Pinpoint the cell where the given text exists, returning its (X, Y) midpoint coordinate. 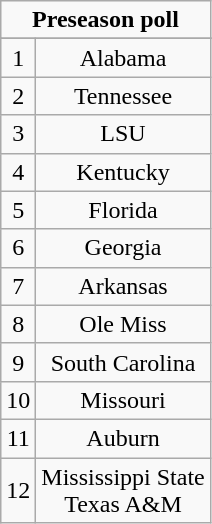
11 (18, 438)
Auburn (123, 438)
5 (18, 210)
Alabama (123, 58)
South Carolina (123, 362)
3 (18, 134)
2 (18, 96)
Tennessee (123, 96)
10 (18, 400)
6 (18, 248)
9 (18, 362)
Georgia (123, 248)
4 (18, 172)
Arkansas (123, 286)
Preseason poll (106, 20)
Missouri (123, 400)
LSU (123, 134)
12 (18, 490)
Kentucky (123, 172)
Ole Miss (123, 324)
Florida (123, 210)
8 (18, 324)
Mississippi StateTexas A&M (123, 490)
1 (18, 58)
7 (18, 286)
